Provide the (x, y) coordinate of the cell's center where the given text is located.  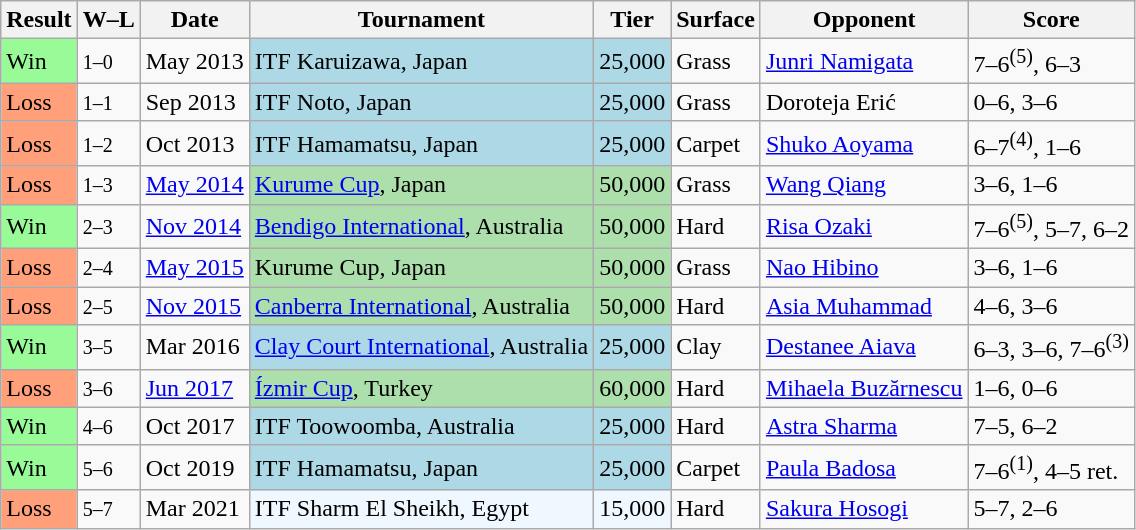
2–5 (108, 306)
Risa Ozaki (864, 226)
5–7 (108, 509)
W–L (108, 20)
Jun 2017 (194, 388)
ITF Sharm El Sheikh, Egypt (421, 509)
Surface (716, 20)
Bendigo International, Australia (421, 226)
1–1 (108, 102)
Nov 2015 (194, 306)
3–6 (108, 388)
6–3, 3–6, 7–6(3) (1051, 348)
5–6 (108, 468)
4–6, 3–6 (1051, 306)
1–2 (108, 144)
Paula Badosa (864, 468)
May 2014 (194, 185)
Result (39, 20)
Clay (716, 348)
Junri Namigata (864, 62)
Mar 2021 (194, 509)
Doroteja Erić (864, 102)
7–6(1), 4–5 ret. (1051, 468)
7–6(5), 5–7, 6–2 (1051, 226)
Tournament (421, 20)
Date (194, 20)
7–6(5), 6–3 (1051, 62)
1–0 (108, 62)
Sep 2013 (194, 102)
2–3 (108, 226)
0–6, 3–6 (1051, 102)
Ízmir Cup, Turkey (421, 388)
15,000 (632, 509)
1–6, 0–6 (1051, 388)
1–3 (108, 185)
Wang Qiang (864, 185)
Oct 2017 (194, 426)
5–7, 2–6 (1051, 509)
Mar 2016 (194, 348)
3–5 (108, 348)
Astra Sharma (864, 426)
Nao Hibino (864, 268)
6–7(4), 1–6 (1051, 144)
Canberra International, Australia (421, 306)
May 2013 (194, 62)
Tier (632, 20)
60,000 (632, 388)
ITF Toowoomba, Australia (421, 426)
Score (1051, 20)
Oct 2019 (194, 468)
2–4 (108, 268)
Nov 2014 (194, 226)
ITF Karuizawa, Japan (421, 62)
Opponent (864, 20)
4–6 (108, 426)
Sakura Hosogi (864, 509)
Shuko Aoyama (864, 144)
ITF Noto, Japan (421, 102)
Mihaela Buzărnescu (864, 388)
Oct 2013 (194, 144)
Asia Muhammad (864, 306)
7–5, 6–2 (1051, 426)
Destanee Aiava (864, 348)
Clay Court International, Australia (421, 348)
May 2015 (194, 268)
